Return [X, Y] of the center of cell containing provided text 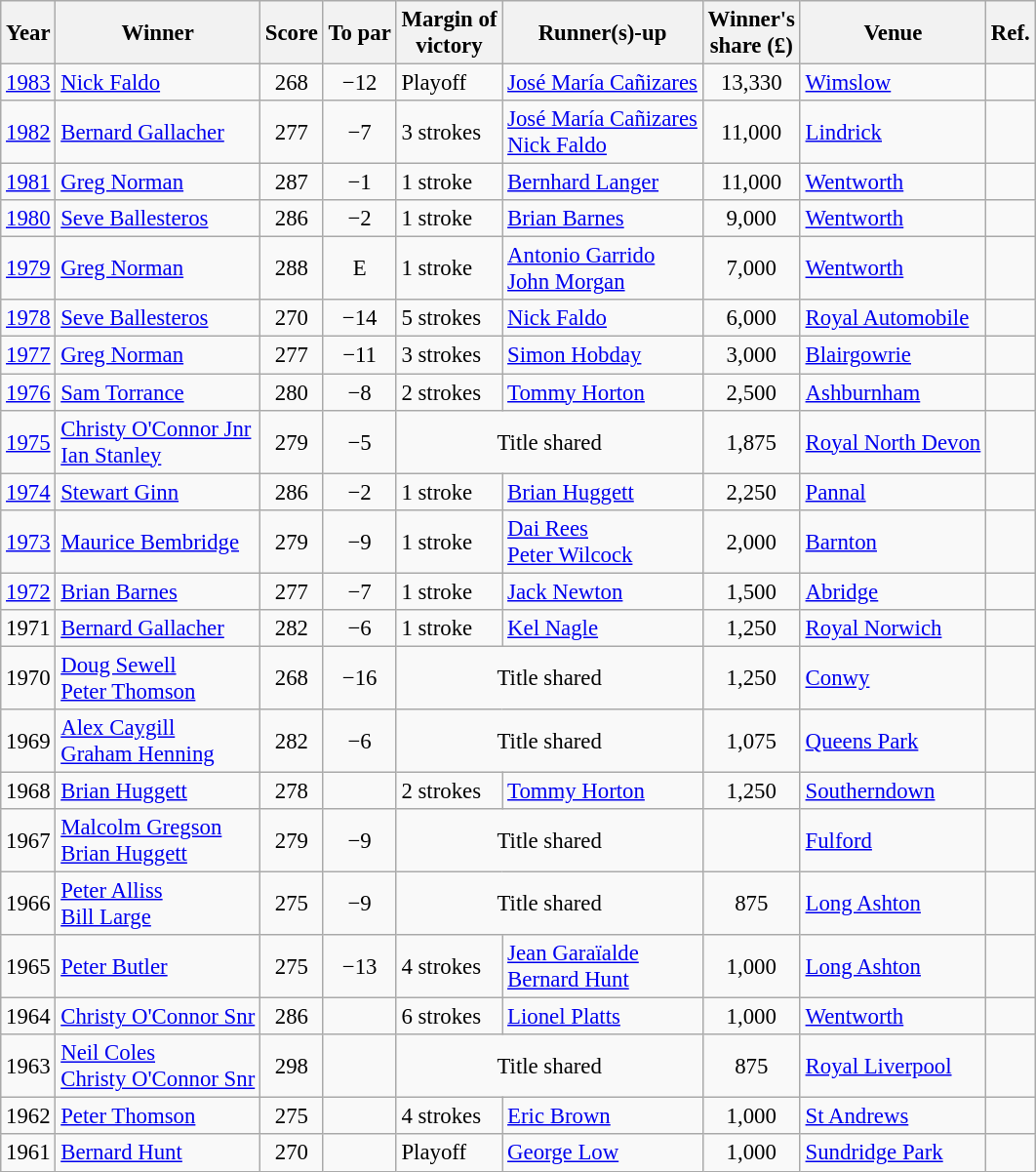
Ref. [1011, 33]
1982 [28, 133]
2,500 [751, 392]
1975 [28, 441]
José María Cañizares [603, 83]
Stewart Ginn [158, 492]
Pannal [893, 492]
Score [293, 33]
Antonio Garrido John Morgan [603, 269]
José María Cañizares Nick Faldo [603, 133]
1962 [28, 1116]
1981 [28, 182]
−8 [359, 392]
Peter Alliss Bill Large [158, 904]
−14 [359, 319]
Neil Coles Christy O'Connor Snr [158, 1066]
Royal Liverpool [893, 1066]
−12 [359, 83]
Barnton [893, 541]
St Andrews [893, 1116]
Peter Butler [158, 966]
Runner(s)-up [603, 33]
George Low [603, 1153]
Doug Sewell Peter Thomson [158, 677]
7,000 [751, 269]
Conwy [893, 677]
Blairgowrie [893, 355]
−1 [359, 182]
Wimslow [893, 83]
9,000 [751, 219]
287 [293, 182]
1973 [28, 541]
Royal Automobile [893, 319]
Christy O'Connor Jnr Ian Stanley [158, 441]
−13 [359, 966]
Southerndown [893, 790]
Alex Caygill Graham Henning [158, 742]
278 [293, 790]
2,250 [751, 492]
Venue [893, 33]
1970 [28, 677]
Peter Thomson [158, 1116]
Lindrick [893, 133]
13,330 [751, 83]
Sam Torrance [158, 392]
1972 [28, 591]
6 strokes [449, 1017]
1961 [28, 1153]
Bernard Hunt [158, 1153]
Lionel Platts [603, 1017]
Winner [158, 33]
288 [293, 269]
1965 [28, 966]
Kel Nagle [603, 628]
3,000 [751, 355]
Winner'sshare (£) [751, 33]
Dai Rees Peter Wilcock [603, 541]
1979 [28, 269]
Abridge [893, 591]
Christy O'Connor Snr [158, 1017]
Simon Hobday [603, 355]
Bernhard Langer [603, 182]
Jean Garaïalde Bernard Hunt [603, 966]
−11 [359, 355]
1963 [28, 1066]
1964 [28, 1017]
To par [359, 33]
Malcolm Gregson Brian Huggett [158, 841]
Queens Park [893, 742]
Royal North Devon [893, 441]
Year [28, 33]
−16 [359, 677]
1,075 [751, 742]
1978 [28, 319]
1977 [28, 355]
1980 [28, 219]
1968 [28, 790]
5 strokes [449, 319]
Jack Newton [603, 591]
Royal Norwich [893, 628]
1971 [28, 628]
298 [293, 1066]
Eric Brown [603, 1116]
1976 [28, 392]
Maurice Bembridge [158, 541]
1,875 [751, 441]
Margin ofvictory [449, 33]
1969 [28, 742]
−5 [359, 441]
1983 [28, 83]
E [359, 269]
1966 [28, 904]
280 [293, 392]
Fulford [893, 841]
1,500 [751, 591]
6,000 [751, 319]
2,000 [751, 541]
Sundridge Park [893, 1153]
1974 [28, 492]
Ashburnham [893, 392]
1967 [28, 841]
